From the cell containing the given text, extract its center point as (x, y) coordinate. 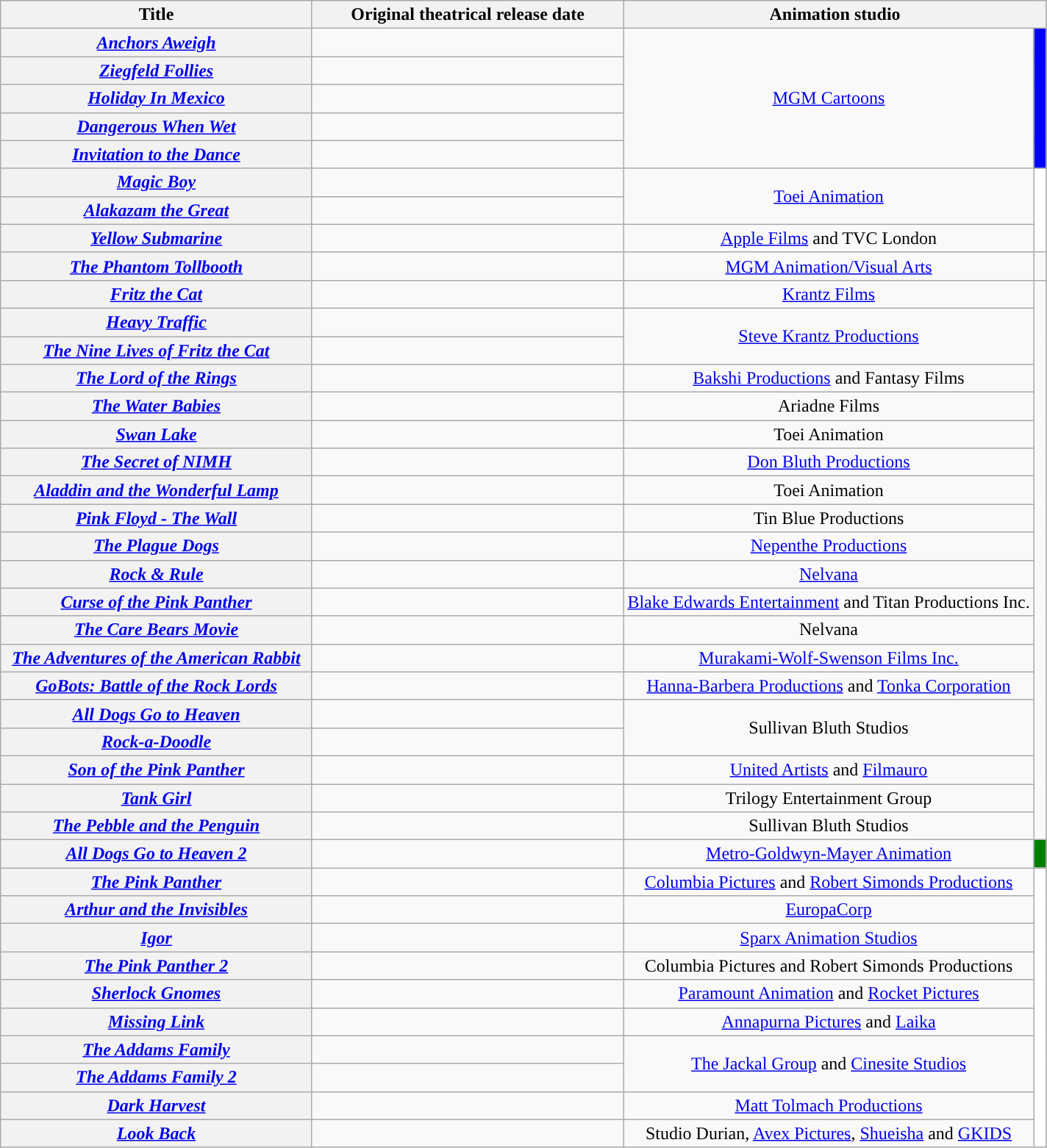
GoBots: Battle of the Rock Lords (157, 686)
All Dogs Go to Heaven 2 (157, 854)
Curse of the Pink Panther (157, 602)
Bakshi Productions and Fantasy Films (829, 379)
Nepenthe Productions (829, 546)
Swan Lake (157, 434)
MGM Cartoons (829, 98)
The Plague Dogs (157, 546)
Krantz Films (829, 294)
Holiday In Mexico (157, 98)
Anchors Aweigh (157, 43)
Animation studio (835, 15)
Blake Edwards Entertainment and Titan Productions Inc. (829, 602)
Hanna-Barbera Productions and Tonka Corporation (829, 686)
The Pink Panther 2 (157, 966)
All Dogs Go to Heaven (157, 714)
MGM Animation/Visual Arts (829, 266)
The Secret of NIMH (157, 462)
Dangerous When Wet (157, 126)
The Nine Lives of Fritz the Cat (157, 351)
Alakazam the Great (157, 210)
Trilogy Entertainment Group (829, 797)
Steve Krantz Productions (829, 336)
Missing Link (157, 1022)
EuropaCorp (829, 910)
Ariadne Films (829, 406)
Yellow Submarine (157, 238)
Dark Harvest (157, 1105)
The Addams Family 2 (157, 1077)
Igor (157, 938)
Sherlock Gnomes (157, 994)
Annapurna Pictures and Laika (829, 1022)
Paramount Animation and Rocket Pictures (829, 994)
Rock-a-Doodle (157, 742)
Studio Durian, Avex Pictures, Shueisha and GKIDS (829, 1133)
Aladdin and the Wonderful Lamp (157, 490)
The Adventures of the American Rabbit (157, 658)
Ziegfeld Follies (157, 71)
Sparx Animation Studios (829, 938)
The Jackal Group and Cinesite Studios (829, 1063)
The Pebble and the Penguin (157, 826)
Original theatrical release date (468, 15)
Title (157, 15)
Look Back (157, 1133)
Tin Blue Productions (829, 518)
The Pink Panther (157, 882)
Heavy Traffic (157, 322)
Matt Tolmach Productions (829, 1105)
Don Bluth Productions (829, 462)
The Addams Family (157, 1050)
Metro-Goldwyn-Mayer Animation (829, 854)
Fritz the Cat (157, 294)
Apple Films and TVC London (829, 238)
Arthur and the Invisibles (157, 910)
Pink Floyd - The Wall (157, 518)
Murakami-Wolf-Swenson Films Inc. (829, 658)
Magic Boy (157, 182)
The Lord of the Rings (157, 379)
The Water Babies (157, 406)
Rock & Rule (157, 574)
Invitation to the Dance (157, 154)
Son of the Pink Panther (157, 769)
United Artists and Filmauro (829, 769)
The Phantom Tollbooth (157, 266)
Tank Girl (157, 797)
The Care Bears Movie (157, 630)
